Search for the cell housing the specified text and yield its [X, Y] center coordinate. 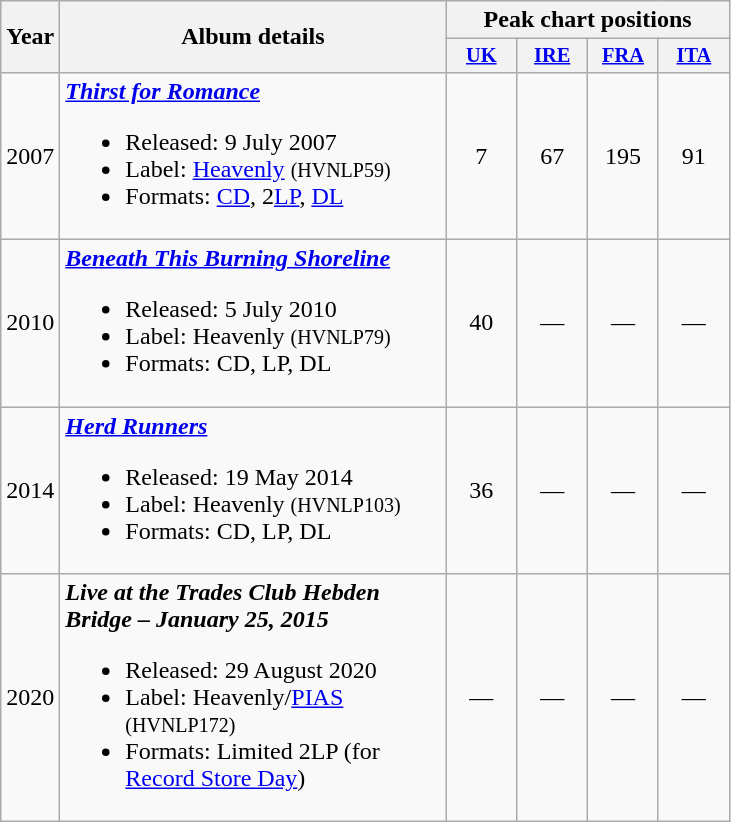
2014 [30, 490]
67 [552, 156]
Thirst for RomanceReleased: 9 July 2007Label: Heavenly (HVNLP59)Formats: CD, 2LP, DL [253, 156]
Herd RunnersReleased: 19 May 2014Label: Heavenly (HVNLP103)Formats: CD, LP, DL [253, 490]
Year [30, 37]
195 [624, 156]
36 [482, 490]
91 [694, 156]
UK [482, 56]
7 [482, 156]
ITA [694, 56]
Peak chart positions [588, 20]
Beneath This Burning ShorelineReleased: 5 July 2010Label: Heavenly (HVNLP79)Formats: CD, LP, DL [253, 324]
2010 [30, 324]
FRA [624, 56]
IRE [552, 56]
2007 [30, 156]
40 [482, 324]
2020 [30, 698]
Album details [253, 37]
